Capture the cell that displays the provided text and extract its (X, Y) central coordinate. 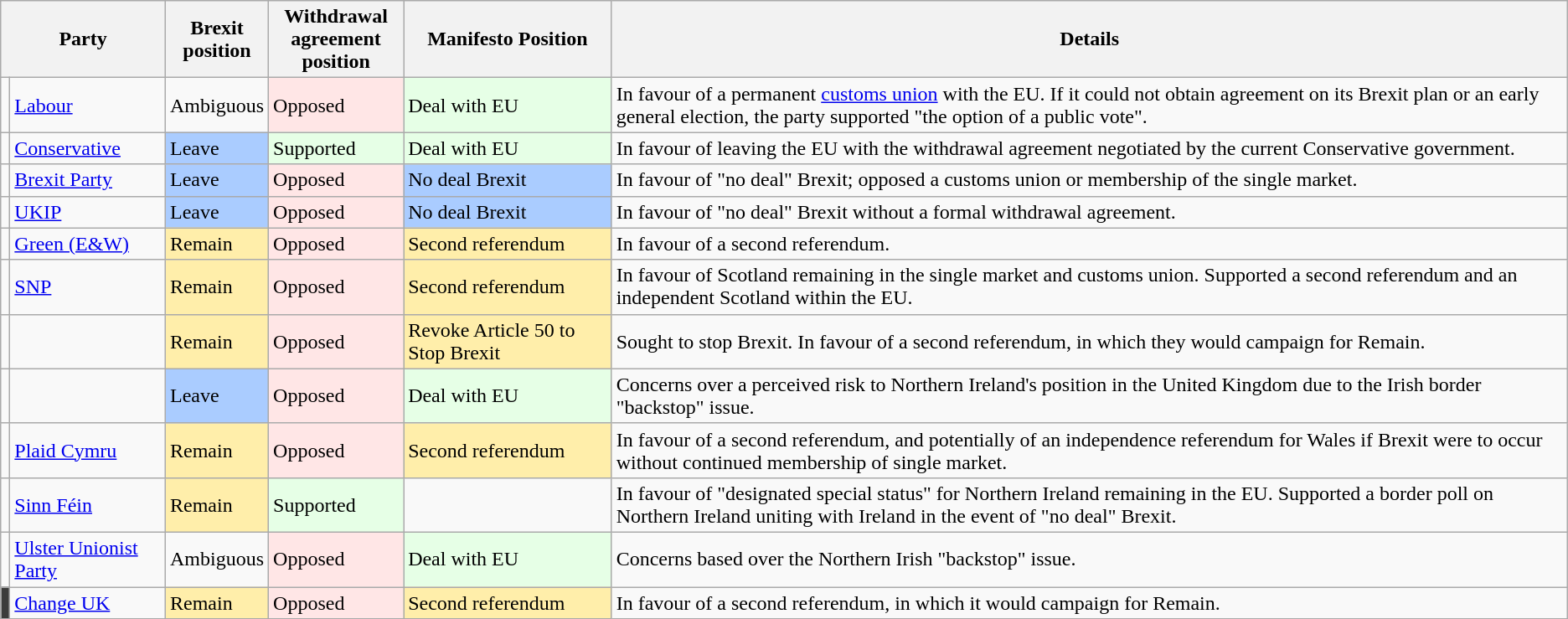
In favour of Scotland remaining in the single market and customs union. Supported a second referendum and an independent Scotland within the EU. (1089, 286)
Withdrawal agreement position (337, 39)
Revoke Article 50 to Stop Brexit (508, 342)
Sinn Féin (88, 504)
Change UK (88, 602)
In favour of leaving the EU with the withdrawal agreement negotiated by the current Conservative government. (1089, 148)
SNP (88, 286)
In favour of "no deal" Brexit; opposed a customs union or membership of the single market. (1089, 180)
Ulster Unionist Party (88, 560)
Details (1089, 39)
Conservative (88, 148)
Concerns over a perceived risk to Northern Ireland's position in the United Kingdom due to the Irish border "backstop" issue. (1089, 395)
In favour of a second referendum, in which it would campaign for Remain. (1089, 602)
UKIP (88, 212)
In favour of a second referendum. (1089, 244)
Brexit Party (88, 180)
Brexit position (216, 39)
Labour (88, 106)
Concerns based over the Northern Irish "backstop" issue. (1089, 560)
Party (84, 39)
Sought to stop Brexit. In favour of a second referendum, in which they would campaign for Remain. (1089, 342)
In favour of "no deal" Brexit without a formal withdrawal agreement. (1089, 212)
Green (E&W) (88, 244)
Manifesto Position (508, 39)
Plaid Cymru (88, 451)
